Find where the given text appears and provide that cell's center as [X, Y] coordinate. 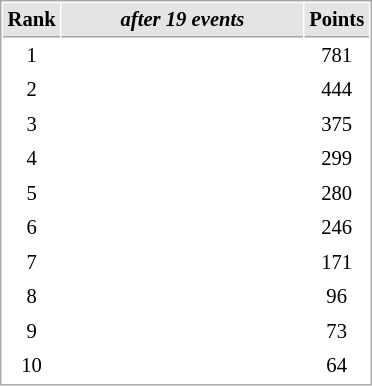
after 19 events [183, 20]
64 [337, 366]
375 [337, 124]
7 [32, 262]
Points [337, 20]
246 [337, 228]
444 [337, 90]
2 [32, 90]
1 [32, 56]
73 [337, 332]
299 [337, 158]
4 [32, 158]
Rank [32, 20]
5 [32, 194]
96 [337, 296]
9 [32, 332]
10 [32, 366]
171 [337, 262]
781 [337, 56]
8 [32, 296]
6 [32, 228]
3 [32, 124]
280 [337, 194]
